Extract the [x, y] coordinate from the center of the cell holding the provided text.  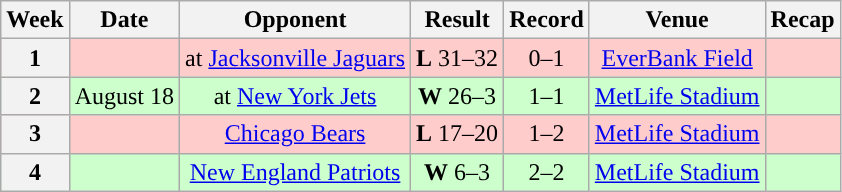
Result [458, 20]
New England Patriots [296, 172]
2 [35, 96]
at Jacksonville Jaguars [296, 58]
Venue [677, 20]
Date [124, 20]
Week [35, 20]
1 [35, 58]
August 18 [124, 96]
L 31–32 [458, 58]
Recap [802, 20]
1–1 [547, 96]
3 [35, 134]
1–2 [547, 134]
0–1 [547, 58]
at New York Jets [296, 96]
EverBank Field [677, 58]
Chicago Bears [296, 134]
Record [547, 20]
4 [35, 172]
L 17–20 [458, 134]
W 6–3 [458, 172]
Opponent [296, 20]
W 26–3 [458, 96]
2–2 [547, 172]
